Return (x, y) of the center of cell containing provided text 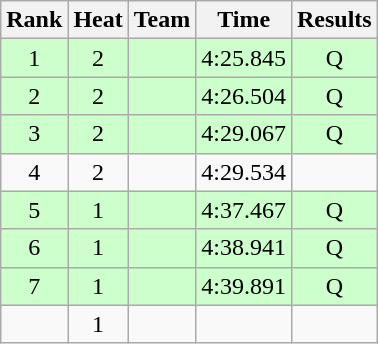
4:26.504 (244, 96)
Team (162, 20)
4:39.891 (244, 286)
Results (334, 20)
4:37.467 (244, 210)
3 (34, 134)
Heat (98, 20)
4:29.534 (244, 172)
4:25.845 (244, 58)
Rank (34, 20)
4 (34, 172)
6 (34, 248)
Time (244, 20)
4:29.067 (244, 134)
7 (34, 286)
4:38.941 (244, 248)
5 (34, 210)
